Capture the cell that displays the provided text and extract its (x, y) central coordinate. 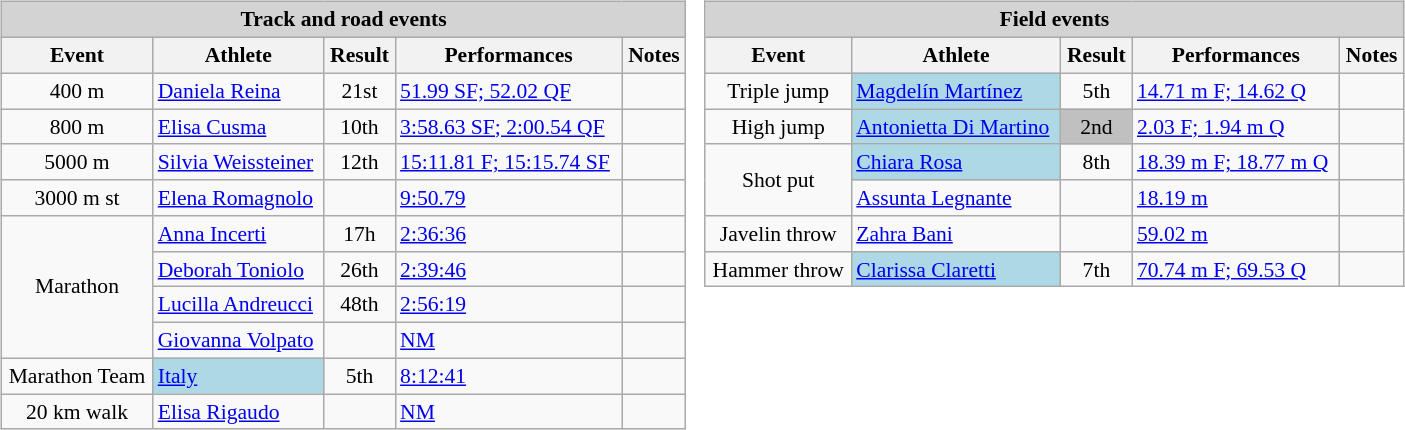
48th (360, 305)
Elisa Rigaudo (238, 412)
20 km walk (76, 412)
9:50.79 (508, 198)
2:56:19 (508, 305)
Assunta Legnante (956, 198)
18.39 m F; 18.77 m Q (1236, 162)
Triple jump (778, 91)
Field events (1054, 20)
10th (360, 127)
17h (360, 234)
Zahra Bani (956, 234)
Marathon Team (76, 376)
18.19 m (1236, 198)
Silvia Weissteiner (238, 162)
Deborah Toniolo (238, 269)
Anna Incerti (238, 234)
26th (360, 269)
8:12:41 (508, 376)
2nd (1096, 127)
Shot put (778, 180)
3:58.63 SF; 2:00.54 QF (508, 127)
Track and road events (344, 20)
Javelin throw (778, 234)
51.99 SF; 52.02 QF (508, 91)
Marathon (76, 287)
Elena Romagnolo (238, 198)
2.03 F; 1.94 m Q (1236, 127)
High jump (778, 127)
15:11.81 F; 15:15.74 SF (508, 162)
2:39:46 (508, 269)
Daniela Reina (238, 91)
Clarissa Claretti (956, 269)
Giovanna Volpato (238, 340)
5000 m (76, 162)
8th (1096, 162)
70.74 m F; 69.53 Q (1236, 269)
Chiara Rosa (956, 162)
Magdelín Martínez (956, 91)
14.71 m F; 14.62 Q (1236, 91)
3000 m st (76, 198)
7th (1096, 269)
400 m (76, 91)
Italy (238, 376)
21st (360, 91)
Hammer throw (778, 269)
Elisa Cusma (238, 127)
2:36:36 (508, 234)
Lucilla Andreucci (238, 305)
800 m (76, 127)
12th (360, 162)
59.02 m (1236, 234)
Antonietta Di Martino (956, 127)
